Determine the (X, Y) coordinate at the center of the cell enclosing the given text.  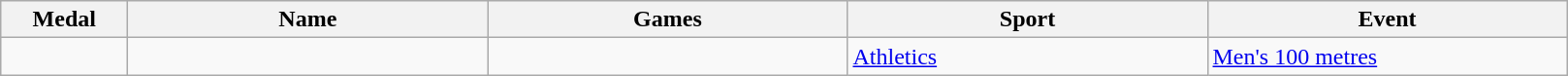
Medal (64, 19)
Men's 100 metres (1387, 57)
Athletics (1028, 57)
Name (308, 19)
Event (1387, 19)
Sport (1028, 19)
Games (667, 19)
